Scan for the cell matching the given text and deliver its [X, Y] coordinate at center. 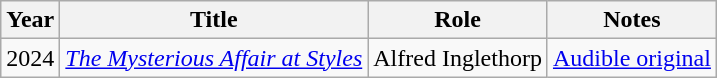
Notes [632, 20]
2024 [30, 58]
Title [214, 20]
The Mysterious Affair at Styles [214, 58]
Year [30, 20]
Role [458, 20]
Audible original [632, 58]
Alfred Inglethorp [458, 58]
